Determine the (x, y) coordinate at the center of the cell enclosing the given text.  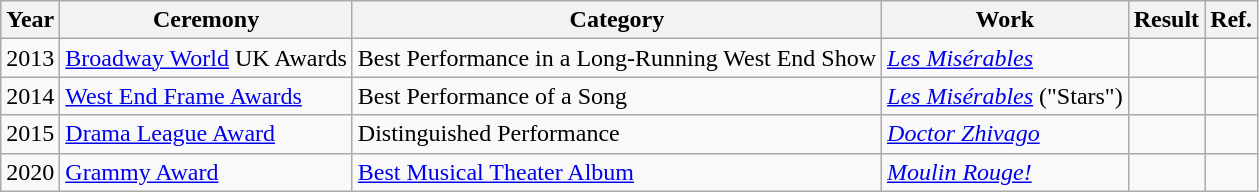
2015 (30, 134)
Work (1006, 20)
2013 (30, 58)
Ceremony (206, 20)
2020 (30, 172)
Category (616, 20)
Doctor Zhivago (1006, 134)
Year (30, 20)
Grammy Award (206, 172)
West End Frame Awards (206, 96)
Best Performance in a Long-Running West End Show (616, 58)
Distinguished Performance (616, 134)
Drama League Award (206, 134)
Broadway World UK Awards (206, 58)
Ref. (1232, 20)
Les Misérables (1006, 58)
Les Misérables ("Stars") (1006, 96)
Result (1166, 20)
Best Performance of a Song (616, 96)
Moulin Rouge! (1006, 172)
Best Musical Theater Album (616, 172)
2014 (30, 96)
